Find where the given text appears and provide that cell's center as (X, Y) coordinate. 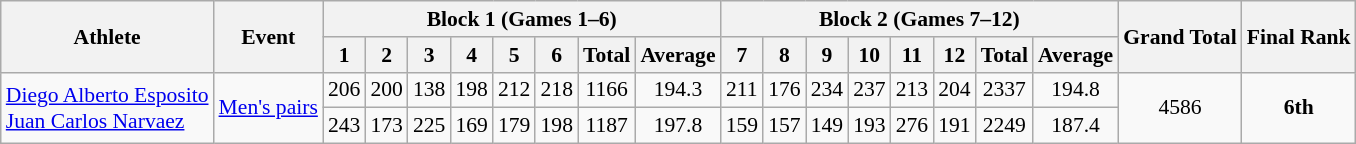
2337 (1004, 90)
6th (1299, 108)
1187 (606, 126)
243 (344, 126)
159 (742, 126)
5 (514, 55)
204 (954, 90)
10 (870, 55)
276 (912, 126)
Men's pairs (268, 108)
2249 (1004, 126)
225 (430, 126)
6 (556, 55)
194.8 (1076, 90)
213 (912, 90)
Diego Alberto Esposito Juan Carlos Narvaez (108, 108)
200 (386, 90)
179 (514, 126)
3 (430, 55)
206 (344, 90)
211 (742, 90)
212 (514, 90)
176 (784, 90)
157 (784, 126)
9 (828, 55)
7 (742, 55)
218 (556, 90)
2 (386, 55)
191 (954, 126)
4586 (1180, 108)
237 (870, 90)
Event (268, 36)
8 (784, 55)
173 (386, 126)
Grand Total (1180, 36)
197.8 (678, 126)
4 (472, 55)
169 (472, 126)
234 (828, 90)
Block 1 (Games 1–6) (522, 19)
194.3 (678, 90)
Athlete (108, 36)
187.4 (1076, 126)
193 (870, 126)
149 (828, 126)
11 (912, 55)
1 (344, 55)
Block 2 (Games 7–12) (920, 19)
12 (954, 55)
1166 (606, 90)
Final Rank (1299, 36)
138 (430, 90)
